From the cell containing the given text, extract its center point as [X, Y] coordinate. 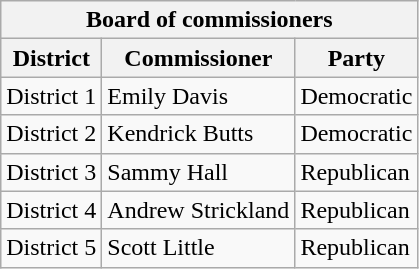
Scott Little [198, 248]
Commissioner [198, 58]
Sammy Hall [198, 172]
Emily Davis [198, 96]
Kendrick Butts [198, 134]
District 5 [52, 248]
District 1 [52, 96]
District 4 [52, 210]
Board of commissioners [210, 20]
Party [356, 58]
District 3 [52, 172]
District [52, 58]
District 2 [52, 134]
Andrew Strickland [198, 210]
